Identify which cell holds the provided text, then report its (X, Y) central coordinate. 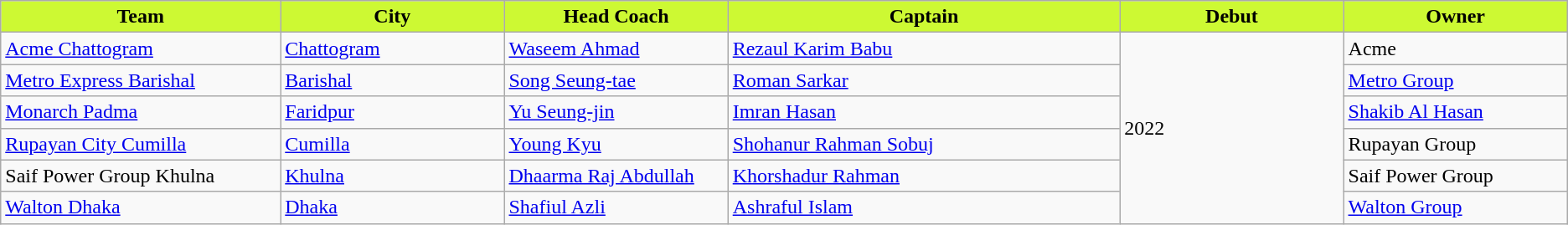
Barishal (392, 80)
2022 (1231, 128)
Walton Group (1456, 207)
Khorshadur Rahman (924, 176)
Walton Dhaka (141, 207)
Owner (1456, 17)
City (392, 17)
Yu Seung-jin (616, 112)
Roman Sarkar (924, 80)
Captain (924, 17)
Chattogram (392, 49)
Dhaarma Raj Abdullah (616, 176)
Rezaul Karim Babu (924, 49)
Acme Chattogram (141, 49)
Young Kyu (616, 144)
Ashraful Islam (924, 207)
Shafiul Azli (616, 207)
Dhaka (392, 207)
Cumilla (392, 144)
Shakib Al Hasan (1456, 112)
Rupayan City Cumilla (141, 144)
Imran Hasan (924, 112)
Metro Group (1456, 80)
Team (141, 17)
Metro Express Barishal (141, 80)
Saif Power Group (1456, 176)
Song Seung-tae (616, 80)
Waseem Ahmad (616, 49)
Debut (1231, 17)
Saif Power Group Khulna (141, 176)
Faridpur (392, 112)
Shohanur Rahman Sobuj (924, 144)
Khulna (392, 176)
Acme (1456, 49)
Rupayan Group (1456, 144)
Head Coach (616, 17)
Monarch Padma (141, 112)
